Locate the cell with the specified text and output its (x, y) center coordinate. 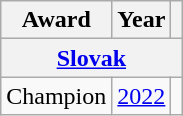
Slovak (92, 58)
Year (142, 20)
Champion (56, 96)
Award (56, 20)
2022 (142, 96)
